For the text-containing cell, return its midpoint in (x, y) coordinate format. 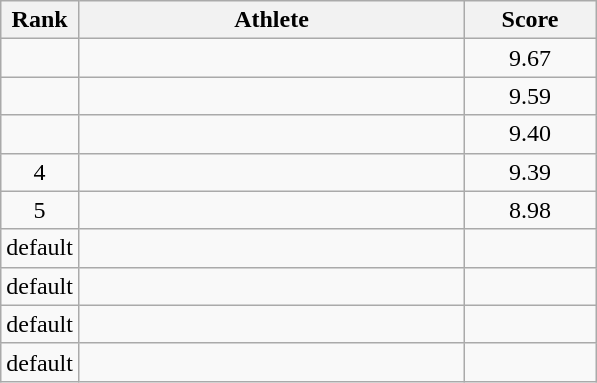
Athlete (271, 20)
4 (40, 172)
9.39 (530, 172)
Score (530, 20)
9.59 (530, 96)
9.40 (530, 134)
9.67 (530, 58)
Rank (40, 20)
8.98 (530, 210)
5 (40, 210)
